Locate the cell with the specified text and output its (X, Y) center coordinate. 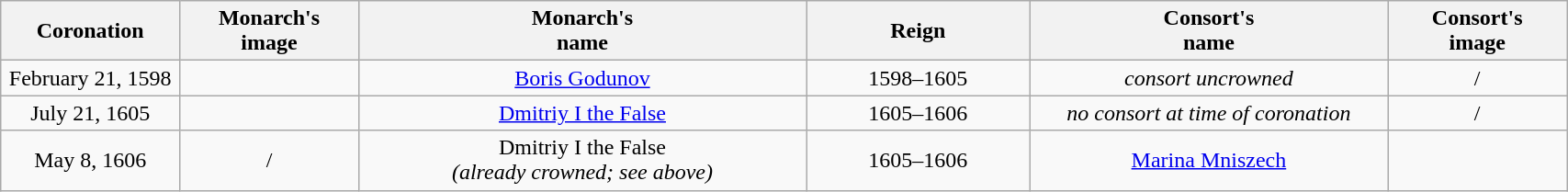
Coronation (90, 31)
Monarch'simage (270, 31)
Dmitriy I the False(already crowned; see above) (582, 160)
Consort'simage (1477, 31)
July 21, 1605 (90, 113)
Dmitriy I the False (582, 113)
Boris Godunov (582, 78)
no consort at time of coronation (1209, 113)
Marina Mniszech (1209, 160)
Monarch'sname (582, 31)
February 21, 1598 (90, 78)
Consort'sname (1209, 31)
May 8, 1606 (90, 160)
1598–1605 (919, 78)
Reign (919, 31)
consort uncrowned (1209, 78)
